Return the (x, y) coordinate for the center point of the cell that contains the specified text.  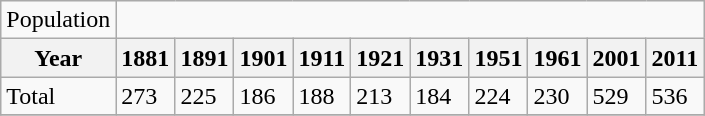
1881 (146, 58)
188 (322, 96)
1961 (558, 58)
1931 (440, 58)
230 (558, 96)
2011 (675, 58)
1951 (498, 58)
529 (616, 96)
1921 (380, 58)
1911 (322, 58)
Population (58, 20)
186 (264, 96)
Year (58, 58)
184 (440, 96)
2001 (616, 58)
224 (498, 96)
225 (204, 96)
1901 (264, 58)
1891 (204, 58)
273 (146, 96)
213 (380, 96)
Total (58, 96)
536 (675, 96)
